Locate the cell with the specified text and output its (X, Y) center coordinate. 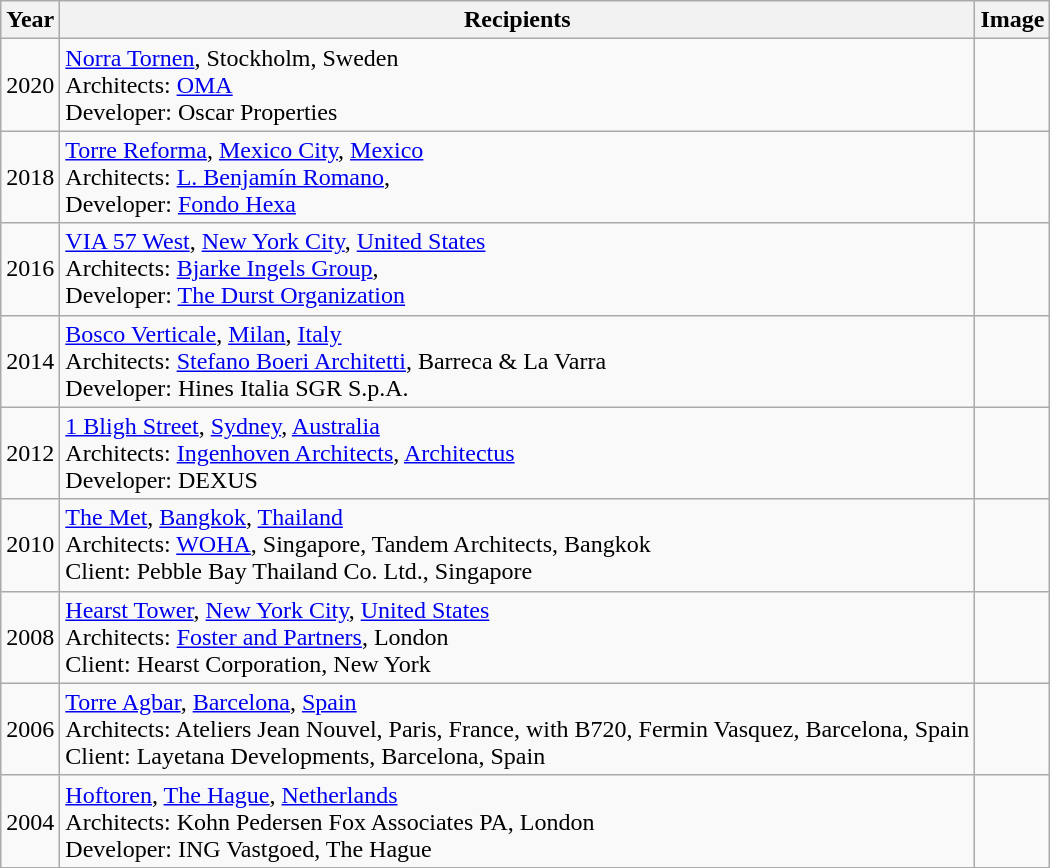
2010 (30, 545)
Year (30, 20)
Torre Reforma, Mexico City, MexicoArchitects: L. Benjamín Romano, Developer: Fondo Hexa (518, 177)
VIA 57 West, New York City, United StatesArchitects: Bjarke Ingels Group, Developer: The Durst Organization (518, 269)
2014 (30, 361)
2004 (30, 821)
Bosco Verticale, Milan, ItalyArchitects: Stefano Boeri Architetti, Barreca & La VarraDeveloper: Hines Italia SGR S.p.A. (518, 361)
1 Bligh Street, Sydney, AustraliaArchitects: Ingenhoven Architects, ArchitectusDeveloper: DEXUS (518, 453)
Image (1012, 20)
Hoftoren, The Hague, NetherlandsArchitects: Kohn Pedersen Fox Associates PA, London Developer: ING Vastgoed, The Hague (518, 821)
The Met, Bangkok, ThailandArchitects: WOHA, Singapore, Tandem Architects, BangkokClient: Pebble Bay Thailand Co. Ltd., Singapore (518, 545)
Hearst Tower, New York City, United States Architects: Foster and Partners, London Client: Hearst Corporation, New York (518, 637)
2006 (30, 729)
2012 (30, 453)
2018 (30, 177)
Recipients (518, 20)
2020 (30, 85)
Norra Tornen, Stockholm, SwedenArchitects: OMADeveloper: Oscar Properties (518, 85)
2016 (30, 269)
2008 (30, 637)
